Search for the cell housing the specified text and yield its (X, Y) center coordinate. 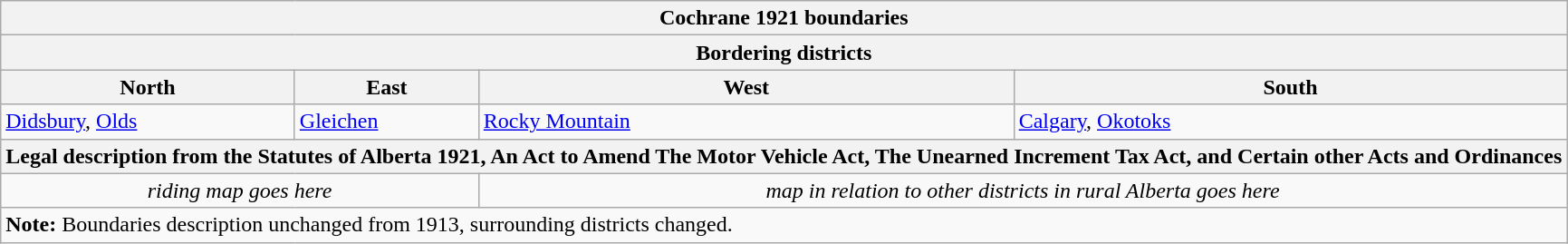
Cochrane 1921 boundaries (784, 18)
riding map goes here (240, 190)
Calgary, Okotoks (1290, 122)
South (1290, 87)
map in relation to other districts in rural Alberta goes here (1023, 190)
Didsbury, Olds (149, 122)
Bordering districts (784, 53)
Gleichen (386, 122)
Rocky Mountain (746, 122)
East (386, 87)
Note: Boundaries description unchanged from 1913, surrounding districts changed. (784, 225)
West (746, 87)
North (149, 87)
